Locate the cell with the specified text and output its [x, y] center coordinate. 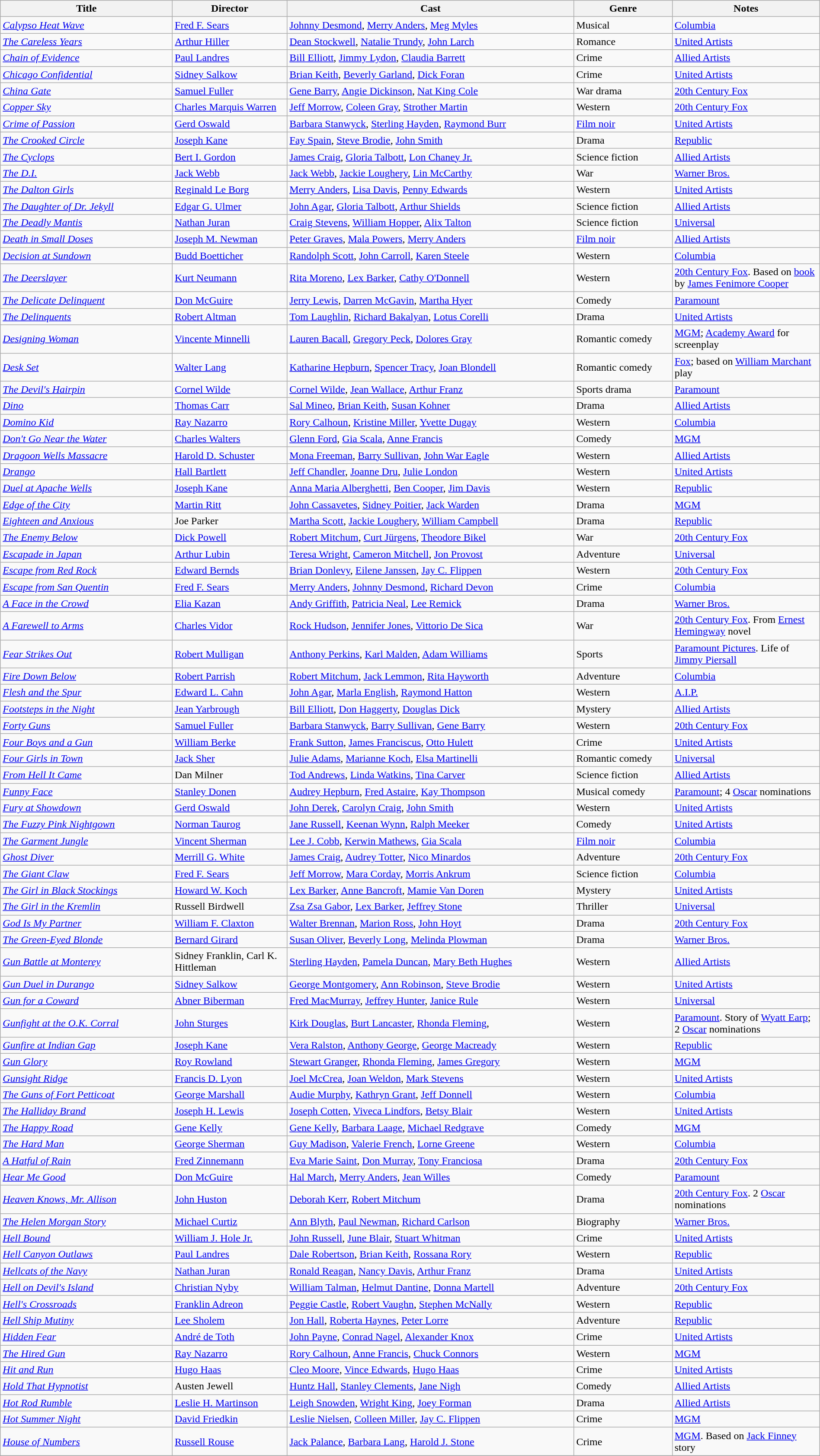
The Deadly Mantis [86, 223]
John Sturges [230, 1023]
Bert I. Gordon [230, 157]
Leslie Nielsen, Colleen Miller, Jay C. Flippen [431, 1419]
Jeff Morrow, Mara Corday, Morris Ankrum [431, 874]
Lee J. Cobb, Kerwin Mathews, Gia Scala [431, 841]
John Agar, Marla English, Raymond Hatton [431, 693]
Calypso Heat Wave [86, 25]
Chain of Evidence [86, 58]
Heaven Knows, Mr. Allison [86, 1199]
Ronald Reagan, Nancy Davis, Arthur Franz [431, 1271]
Escapade in Japan [86, 554]
Notes [746, 9]
Hell Canyon Outlaws [86, 1254]
Hold That Hypnotist [86, 1386]
Title [86, 9]
Hear Me Good [86, 1177]
A Face in the Crowd [86, 603]
Robert Mitchum, Jack Lemmon, Rita Hayworth [431, 676]
John Payne, Conrad Nagel, Alexander Knox [431, 1337]
Michael Curtiz [230, 1222]
The D.I. [86, 173]
Desk Set [86, 367]
Jeff Chandler, Joanne Dru, Julie London [431, 471]
The Devil's Hairpin [86, 389]
Lauren Bacall, Gregory Peck, Dolores Gray [431, 339]
Gene Kelly [230, 1128]
Vera Ralston, Anthony George, George Macready [431, 1045]
Frank Sutton, James Franciscus, Otto Hulett [431, 742]
Walter Brennan, Marion Ross, John Hoyt [431, 923]
Leigh Snowden, Wright King, Joey Forman [431, 1403]
Flesh and the Spur [86, 693]
The Green-Eyed Blonde [86, 940]
Hell Ship Mutiny [86, 1320]
Footsteps in the Night [86, 709]
Hell's Crossroads [86, 1304]
Hot Summer Night [86, 1419]
Bill Elliott, Jimmy Lydon, Claudia Barrett [431, 58]
Don't Go Near the Water [86, 439]
Forty Guns [86, 725]
Paramount Pictures. Life of Jimmy Piersall [746, 654]
20th Century Fox. Based on book by James Fenimore Cooper [746, 278]
Tom Laughlin, Richard Bakalyan, Lotus Corelli [431, 317]
Edge of the City [86, 505]
Robert Altman [230, 317]
Franklin Adreon [230, 1304]
Rory Calhoun, Kristine Miller, Yvette Dugay [431, 422]
The Girl in the Kremlin [86, 907]
Howard W. Koch [230, 890]
Barbara Stanwyck, Sterling Hayden, Raymond Burr [431, 124]
MGM; Academy Award for screenplay [746, 339]
Dragoon Wells Massacre [86, 455]
The Enemy Below [86, 538]
Four Boys and a Gun [86, 742]
Vincente Minnelli [230, 339]
Hidden Fear [86, 1337]
Gun Glory [86, 1062]
Jack Palance, Barbara Lang, Harold J. Stone [431, 1441]
Charles Walters [230, 439]
The Careless Years [86, 42]
Paramount; 4 Oscar nominations [746, 791]
Russell Rouse [230, 1441]
Musical [623, 25]
Jerry Lewis, Darren McGavin, Martha Hyer [431, 300]
Merry Anders, Johnny Desmond, Richard Devon [431, 587]
George Sherman [230, 1144]
Drango [86, 471]
Edgar G. Ulmer [230, 206]
Duel at Apache Wells [86, 488]
David Friedkin [230, 1419]
The Daughter of Dr. Jekyll [86, 206]
Brian Keith, Beverly Garland, Dick Foran [431, 74]
William Berke [230, 742]
Gun Battle at Monterey [86, 962]
Fox; based on William Marchant play [746, 367]
Russell Birdwell [230, 907]
Jack Sher [230, 758]
Eva Marie Saint, Don Murray, Tony Franciosa [431, 1161]
Reginald Le Borg [230, 189]
Domino Kid [86, 422]
Audrey Hepburn, Fred Astaire, Kay Thompson [431, 791]
Jack Webb [230, 173]
Merrill G. White [230, 857]
Jack Webb, Jackie Loughery, Lin McCarthy [431, 173]
Huntz Hall, Stanley Clements, Jane Nigh [431, 1386]
John Agar, Gloria Talbott, Arthur Shields [431, 206]
Death in Small Doses [86, 239]
The Deerslayer [86, 278]
A Hatful of Rain [86, 1161]
Bill Elliott, Don Haggerty, Douglas Dick [431, 709]
The Happy Road [86, 1128]
Rory Calhoun, Anne Francis, Chuck Connors [431, 1353]
The Delinquents [86, 317]
Jon Hall, Roberta Haynes, Peter Lorre [431, 1320]
Escape from Red Rock [86, 571]
Vincent Sherman [230, 841]
MGM. Based on Jack Finney story [746, 1441]
Audie Murphy, Kathryn Grant, Jeff Donnell [431, 1095]
William J. Hole Jr. [230, 1238]
Ghost Diver [86, 857]
Copper Sky [86, 107]
Leslie H. Martinson [230, 1403]
Edward Bernds [230, 571]
Fay Spain, Steve Brodie, John Smith [431, 140]
Elia Kazan [230, 603]
John Russell, June Blair, Stuart Whitman [431, 1238]
20th Century Fox. From Ernest Hemingway novel [746, 625]
Jane Russell, Keenan Wynn, Ralph Meeker [431, 824]
Chicago Confidential [86, 74]
Joseph H. Lewis [230, 1111]
Sal Mineo, Brian Keith, Susan Kohner [431, 406]
The Garment Jungle [86, 841]
Martin Ritt [230, 505]
Gunsight Ridge [86, 1078]
Joseph Cotten, Viveca Lindfors, Betsy Blair [431, 1111]
Bernard Girard [230, 940]
Director [230, 9]
Randolph Scott, John Carroll, Karen Steele [431, 256]
Musical comedy [623, 791]
Andy Griffith, Patricia Neal, Lee Remick [431, 603]
Hall Bartlett [230, 471]
The Delicate Delinquent [86, 300]
Hellcats of the Navy [86, 1271]
Ann Blyth, Paul Newman, Richard Carlson [431, 1222]
Abner Biberman [230, 1001]
Dan Milner [230, 775]
Hit and Run [86, 1370]
The Fuzzy Pink Nightgown [86, 824]
China Gate [86, 91]
Charles Vidor [230, 625]
Susan Oliver, Beverly Long, Melinda Plowman [431, 940]
Christian Nyby [230, 1287]
André de Toth [230, 1337]
Francis D. Lyon [230, 1078]
Gene Barry, Angie Dickinson, Nat King Cole [431, 91]
From Hell It Came [86, 775]
The Hard Man [86, 1144]
James Craig, Audrey Totter, Nico Minardos [431, 857]
Robert Mulligan [230, 654]
Gun for a Coward [86, 1001]
Craig Stevens, William Hopper, Alix Talton [431, 223]
George Marshall [230, 1095]
Four Girls in Town [86, 758]
Designing Woman [86, 339]
John Derek, Carolyn Craig, John Smith [431, 808]
Arthur Hiller [230, 42]
Fear Strikes Out [86, 654]
James Craig, Gloria Talbott, Lon Chaney Jr. [431, 157]
Robert Mitchum, Curt Jürgens, Theodore Bikel [431, 538]
20th Century Fox. 2 Oscar nominations [746, 1199]
Gunfight at the O.K. Corral [86, 1023]
Barbara Stanwyck, Barry Sullivan, Gene Barry [431, 725]
Kirk Douglas, Burt Lancaster, Rhonda Fleming, [431, 1023]
Crime of Passion [86, 124]
God Is My Partner [86, 923]
Martha Scott, Jackie Loughery, William Campbell [431, 521]
The Hired Gun [86, 1353]
Lee Sholem [230, 1320]
The Halliday Brand [86, 1111]
Stewart Granger, Rhonda Fleming, James Gregory [431, 1062]
Brian Donlevy, Eilene Janssen, Jay C. Flippen [431, 571]
Stanley Donen [230, 791]
Edward L. Cahn [230, 693]
Thomas Carr [230, 406]
Teresa Wright, Cameron Mitchell, Jon Provost [431, 554]
Fire Down Below [86, 676]
Walter Lang [230, 367]
Joel McCrea, Joan Weldon, Mark Stevens [431, 1078]
Rita Moreno, Lex Barker, Cathy O'Donnell [431, 278]
Hal March, Merry Anders, Jean Willes [431, 1177]
Joe Parker [230, 521]
Decision at Sundown [86, 256]
Peter Graves, Mala Powers, Merry Anders [431, 239]
Cast [431, 9]
Anna Maria Alberghetti, Ben Cooper, Jim Davis [431, 488]
Mona Freeman, Barry Sullivan, John War Eagle [431, 455]
The Cyclops [86, 157]
Fred Zinnemann [230, 1161]
Hell on Devil's Island [86, 1287]
Charles Marquis Warren [230, 107]
William Talman, Helmut Dantine, Donna Martell [431, 1287]
Hot Rod Rumble [86, 1403]
Zsa Zsa Gabor, Lex Barker, Jeffrey Stone [431, 907]
Escape from San Quentin [86, 587]
Gene Kelly, Barbara Laage, Michael Redgrave [431, 1128]
Lex Barker, Anne Bancroft, Mamie Van Doren [431, 890]
Merry Anders, Lisa Davis, Penny Edwards [431, 189]
Hell Bound [86, 1238]
Roy Rowland [230, 1062]
Hugo Haas [230, 1370]
George Montgomery, Ann Robinson, Steve Brodie [431, 984]
Katharine Hepburn, Spencer Tracy, Joan Blondell [431, 367]
Cornel Wilde [230, 389]
Gunfire at Indian Gap [86, 1045]
Dale Robertson, Brian Keith, Rossana Rory [431, 1254]
Gun Duel in Durango [86, 984]
Austen Jewell [230, 1386]
Romance [623, 42]
Dean Stockwell, Natalie Trundy, John Larch [431, 42]
A Farewell to Arms [86, 625]
Fury at Showdown [86, 808]
Sports drama [623, 389]
Jeff Morrow, Coleen Gray, Strother Martin [431, 107]
Robert Parrish [230, 676]
Dick Powell [230, 538]
Tod Andrews, Linda Watkins, Tina Carver [431, 775]
Dino [86, 406]
Biography [623, 1222]
Joseph M. Newman [230, 239]
Thriller [623, 907]
Genre [623, 9]
Fred MacMurray, Jeffrey Hunter, Janice Rule [431, 1001]
Norman Taurog [230, 824]
Budd Boetticher [230, 256]
Rock Hudson, Jennifer Jones, Vittorio De Sica [431, 625]
William F. Claxton [230, 923]
Cleo Moore, Vince Edwards, Hugo Haas [431, 1370]
House of Numbers [86, 1441]
Guy Madison, Valerie French, Lorne Greene [431, 1144]
Sports [623, 654]
The Guns of Fort Petticoat [86, 1095]
Sterling Hayden, Pamela Duncan, Mary Beth Hughes [431, 962]
The Giant Claw [86, 874]
The Helen Morgan Story [86, 1222]
John Huston [230, 1199]
Funny Face [86, 791]
Jean Yarbrough [230, 709]
Sidney Franklin, Carl K. Hittleman [230, 962]
Paramount. Story of Wyatt Earp; 2 Oscar nominations [746, 1023]
Peggie Castle, Robert Vaughn, Stephen McNally [431, 1304]
The Dalton Girls [86, 189]
John Cassavetes, Sidney Poitier, Jack Warden [431, 505]
Deborah Kerr, Robert Mitchum [431, 1199]
Eighteen and Anxious [86, 521]
Harold D. Schuster [230, 455]
The Girl in Black Stockings [86, 890]
Johnny Desmond, Merry Anders, Meg Myles [431, 25]
Cornel Wilde, Jean Wallace, Arthur Franz [431, 389]
War drama [623, 91]
Glenn Ford, Gia Scala, Anne Francis [431, 439]
Kurt Neumann [230, 278]
A.I.P. [746, 693]
Julie Adams, Marianne Koch, Elsa Martinelli [431, 758]
Anthony Perkins, Karl Malden, Adam Williams [431, 654]
The Crooked Circle [86, 140]
Arthur Lubin [230, 554]
